Search for the cell housing the specified text and yield its (x, y) center coordinate. 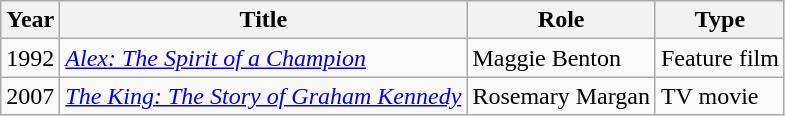
Role (562, 20)
Type (720, 20)
1992 (30, 58)
Alex: The Spirit of a Champion (264, 58)
Rosemary Margan (562, 96)
The King: The Story of Graham Kennedy (264, 96)
Title (264, 20)
Feature film (720, 58)
Year (30, 20)
Maggie Benton (562, 58)
TV movie (720, 96)
2007 (30, 96)
